From the cell containing the given text, extract its center point as [X, Y] coordinate. 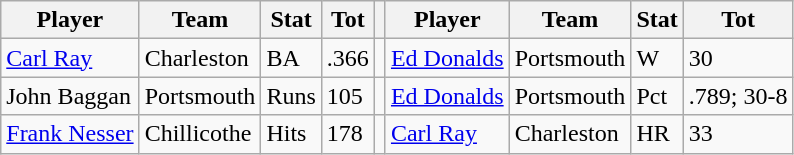
178 [348, 134]
BA [291, 58]
Hits [291, 134]
.789; 30-8 [738, 96]
.366 [348, 58]
33 [738, 134]
John Baggan [70, 96]
30 [738, 58]
HR [657, 134]
105 [348, 96]
Runs [291, 96]
W [657, 58]
Chillicothe [200, 134]
Frank Nesser [70, 134]
Pct [657, 96]
